For the text-containing cell, return its midpoint in (x, y) coordinate format. 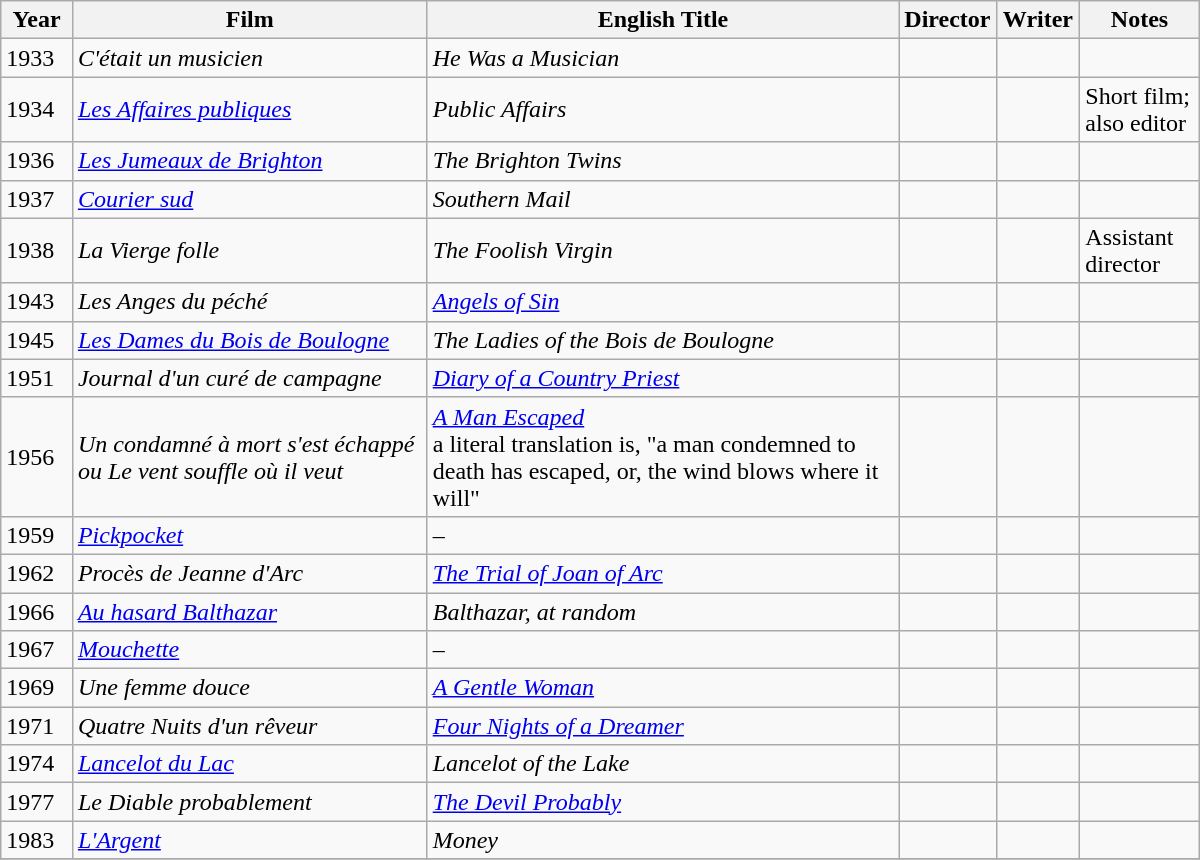
The Devil Probably (663, 802)
Southern Mail (663, 199)
The Brighton Twins (663, 161)
Une femme douce (250, 688)
1951 (37, 378)
1969 (37, 688)
Money (663, 840)
Film (250, 20)
Public Affairs (663, 110)
C'était un musicien (250, 58)
Angels of Sin (663, 302)
L'Argent (250, 840)
Notes (1140, 20)
Assistant director (1140, 250)
Courier sud (250, 199)
Un condamné à mort s'est échappé ou Le vent souffle où il veut (250, 456)
Year (37, 20)
He Was a Musician (663, 58)
1956 (37, 456)
1933 (37, 58)
1962 (37, 573)
Les Anges du péché (250, 302)
Les Affaires publiques (250, 110)
Pickpocket (250, 535)
1959 (37, 535)
A Man Escapeda literal translation is, "a man condemned to death has escaped, or, the wind blows where it will" (663, 456)
Les Dames du Bois de Boulogne (250, 340)
Journal d'un curé de campagne (250, 378)
Director (948, 20)
The Trial of Joan of Arc (663, 573)
Procès de Jeanne d'Arc (250, 573)
Diary of a Country Priest (663, 378)
Au hasard Balthazar (250, 611)
Quatre Nuits d'un rêveur (250, 726)
Balthazar, at random (663, 611)
1938 (37, 250)
1943 (37, 302)
Four Nights of a Dreamer (663, 726)
1971 (37, 726)
Mouchette (250, 650)
The Foolish Virgin (663, 250)
English Title (663, 20)
Short film; also editor (1140, 110)
The Ladies of the Bois de Boulogne (663, 340)
Les Jumeaux de Brighton (250, 161)
Lancelot of the Lake (663, 764)
Writer (1038, 20)
1977 (37, 802)
Lancelot du Lac (250, 764)
1945 (37, 340)
1934 (37, 110)
1974 (37, 764)
1983 (37, 840)
1937 (37, 199)
1936 (37, 161)
1966 (37, 611)
Le Diable probablement (250, 802)
La Vierge folle (250, 250)
A Gentle Woman (663, 688)
1967 (37, 650)
